Locate the cell with the specified text and output its [X, Y] center coordinate. 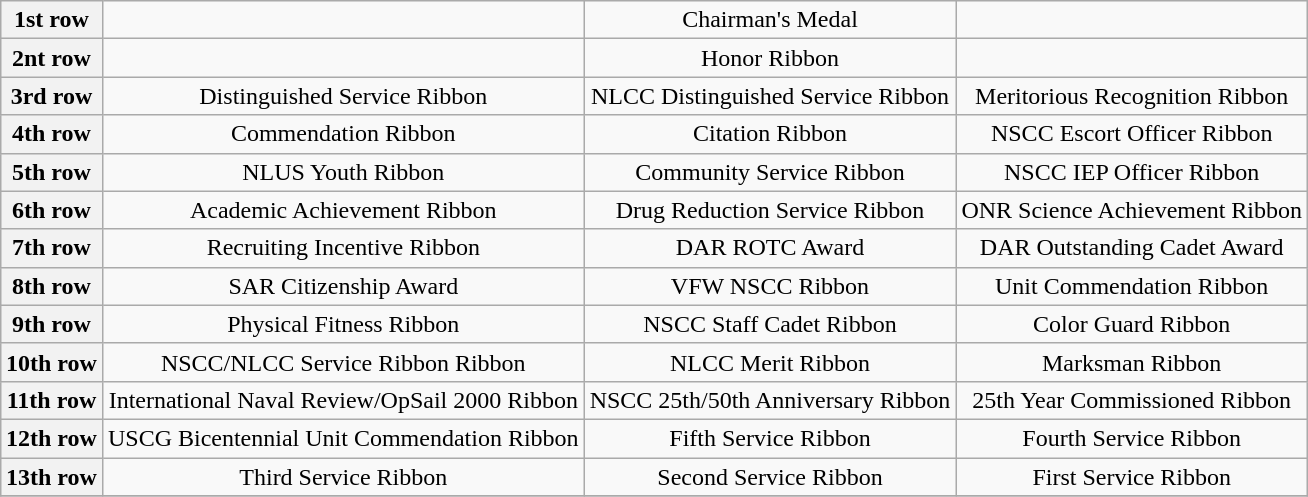
3rd row [51, 96]
8th row [51, 286]
Unit Commendation Ribbon [1132, 286]
Second Service Ribbon [770, 477]
International Naval Review/OpSail 2000 Ribbon [343, 400]
NLCC Merit Ribbon [770, 362]
6th row [51, 210]
7th row [51, 248]
NLCC Distinguished Service Ribbon [770, 96]
1st row [51, 20]
NSCC 25th/50th Anniversary Ribbon [770, 400]
12th row [51, 438]
Fourth Service Ribbon [1132, 438]
First Service Ribbon [1132, 477]
USCG Bicentennial Unit Commendation Ribbon [343, 438]
Community Service Ribbon [770, 172]
DAR Outstanding Cadet Award [1132, 248]
Academic Achievement Ribbon [343, 210]
25th Year Commissioned Ribbon [1132, 400]
VFW NSCC Ribbon [770, 286]
DAR ROTC Award [770, 248]
NSCC Staff Cadet Ribbon [770, 324]
Honor Ribbon [770, 58]
11th row [51, 400]
NSCC Escort Officer Ribbon [1132, 134]
13th row [51, 477]
Marksman Ribbon [1132, 362]
Distinguished Service Ribbon [343, 96]
Fifth Service Ribbon [770, 438]
NLUS Youth Ribbon [343, 172]
SAR Citizenship Award [343, 286]
Commendation Ribbon [343, 134]
9th row [51, 324]
4th row [51, 134]
Citation Ribbon [770, 134]
10th row [51, 362]
Third Service Ribbon [343, 477]
Physical Fitness Ribbon [343, 324]
Chairman's Medal [770, 20]
2nt row [51, 58]
ONR Science Achievement Ribbon [1132, 210]
Drug Reduction Service Ribbon [770, 210]
5th row [51, 172]
NSCC IEP Officer Ribbon [1132, 172]
Color Guard Ribbon [1132, 324]
Meritorious Recognition Ribbon [1132, 96]
Recruiting Incentive Ribbon [343, 248]
NSCC/NLCC Service Ribbon Ribbon [343, 362]
